Search for the cell housing the specified text and yield its (x, y) center coordinate. 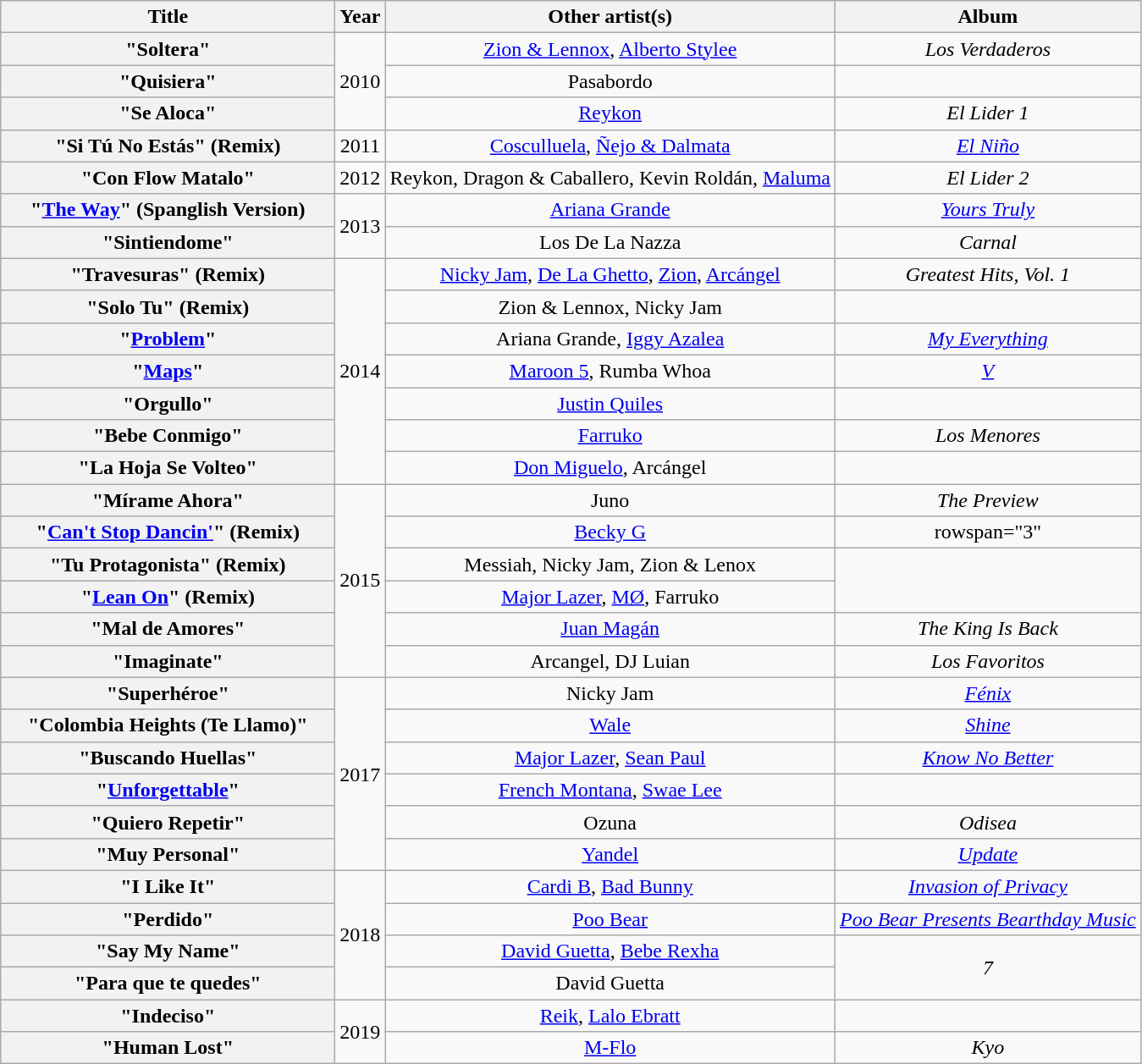
Los Favoritos (989, 661)
M-Flo (610, 1048)
David Guetta (610, 984)
Messiah, Nicky Jam, Zion & Lenox (610, 565)
Kyo (989, 1048)
"Problem" (168, 339)
Other artist(s) (610, 17)
2011 (361, 146)
Nicky Jam, De La Ghetto, Zion, Arcángel (610, 274)
Major Lazer, Sean Paul (610, 758)
My Everything (989, 339)
"Mírame Ahora" (168, 500)
"The Way" (Spanglish Version) (168, 210)
"I Like It" (168, 886)
Wale (610, 725)
2017 (361, 774)
2013 (361, 226)
Arcangel, DJ Luian (610, 661)
Know No Better (989, 758)
"Superhéroe" (168, 693)
Los De La Nazza (610, 242)
Los Menores (989, 436)
El Lider 2 (989, 178)
David Guetta, Bebe Rexha (610, 951)
Album (989, 17)
Nicky Jam (610, 693)
El Lider 1 (989, 113)
Title (168, 17)
2012 (361, 178)
"Imaginate" (168, 661)
"Maps" (168, 371)
Maroon 5, Rumba Whoa (610, 371)
Greatest Hits, Vol. 1 (989, 274)
"Muy Personal" (168, 854)
Ariana Grande, Iggy Azalea (610, 339)
French Montana, Swae Lee (610, 790)
"Buscando Huellas" (168, 758)
Becky G (610, 532)
Major Lazer, MØ, Farruko (610, 597)
"Indeciso" (168, 1016)
Poo Bear Presents Bearthday Music (989, 918)
2014 (361, 371)
2010 (361, 81)
"Solo Tu" (Remix) (168, 306)
7 (989, 968)
El Niño (989, 146)
"Si Tú No Estás" (Remix) (168, 146)
Yours Truly (989, 210)
2015 (361, 581)
"Se Aloca" (168, 113)
"Mal de Amores" (168, 629)
"Colombia Heights (Te Llamo)" (168, 725)
The Preview (989, 500)
"Can't Stop Dancin'" (Remix) (168, 532)
Ozuna (610, 822)
2018 (361, 934)
"Quiero Repetir" (168, 822)
Farruko (610, 436)
2019 (361, 1032)
"Orgullo" (168, 404)
Reykon, Dragon & Caballero, Kevin Roldán, Maluma (610, 178)
"Bebe Conmigo" (168, 436)
Poo Bear (610, 918)
"Sintiendome" (168, 242)
"Human Lost" (168, 1048)
"Con Flow Matalo" (168, 178)
Zion & Lennox, Nicky Jam (610, 306)
"Say My Name" (168, 951)
Juan Magán (610, 629)
"La Hoja Se Volteo" (168, 468)
"Unforgettable" (168, 790)
"Tu Protagonista" (Remix) (168, 565)
Zion & Lennox, Alberto Stylee (610, 49)
Justin Quiles (610, 404)
Don Miguelo, Arcángel (610, 468)
Odisea (989, 822)
"Lean On" (Remix) (168, 597)
"Quisiera" (168, 81)
The King Is Back (989, 629)
Ariana Grande (610, 210)
Cardi B, Bad Bunny (610, 886)
"Para que te quedes" (168, 984)
Pasabordo (610, 81)
rowspan="3" (989, 532)
Invasion of Privacy (989, 886)
Juno (610, 500)
Update (989, 854)
Reykon (610, 113)
Cosculluela, Ñejo & Dalmata (610, 146)
Fénix (989, 693)
Los Verdaderos (989, 49)
"Soltera" (168, 49)
Year (361, 17)
Shine (989, 725)
"Travesuras" (Remix) (168, 274)
Carnal (989, 242)
"Perdido" (168, 918)
V (989, 371)
Reik, Lalo Ebratt (610, 1016)
Yandel (610, 854)
